Find where the given text appears and provide that cell's center as [X, Y] coordinate. 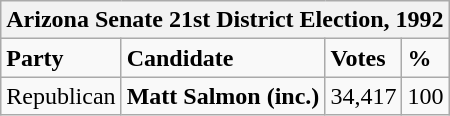
% [426, 58]
Republican [61, 96]
Votes [364, 58]
Candidate [223, 58]
34,417 [364, 96]
100 [426, 96]
Party [61, 58]
Arizona Senate 21st District Election, 1992 [225, 20]
Matt Salmon (inc.) [223, 96]
